Return the [X, Y] coordinate for the center point of the cell that contains the specified text.  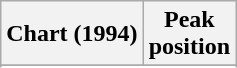
Peakposition [189, 34]
Chart (1994) [72, 34]
